Search for the cell housing the specified text and yield its (x, y) center coordinate. 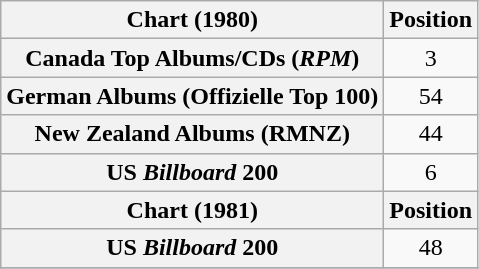
48 (431, 248)
6 (431, 172)
Chart (1981) (192, 210)
German Albums (Offizielle Top 100) (192, 96)
44 (431, 134)
Chart (1980) (192, 20)
3 (431, 58)
54 (431, 96)
Canada Top Albums/CDs (RPM) (192, 58)
New Zealand Albums (RMNZ) (192, 134)
